Return the [x, y] coordinate for the center point of the cell that contains the specified text.  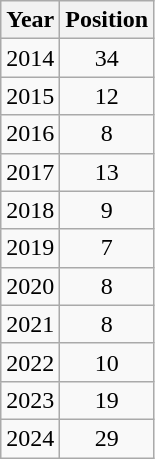
2024 [30, 438]
7 [107, 248]
2018 [30, 210]
2023 [30, 400]
9 [107, 210]
34 [107, 58]
19 [107, 400]
2021 [30, 324]
2015 [30, 96]
2022 [30, 362]
12 [107, 96]
2019 [30, 248]
29 [107, 438]
Year [30, 20]
Position [107, 20]
13 [107, 172]
10 [107, 362]
2017 [30, 172]
2014 [30, 58]
2020 [30, 286]
2016 [30, 134]
